Scan for the cell matching the given text and deliver its [x, y] coordinate at center. 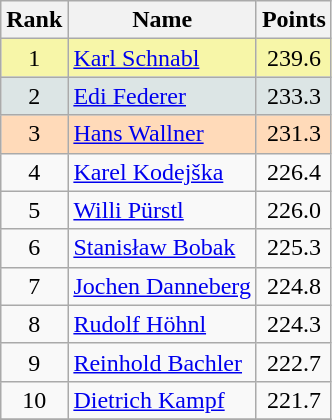
Edi Federer [162, 96]
2 [34, 96]
226.4 [294, 172]
225.3 [294, 248]
233.3 [294, 96]
8 [34, 324]
239.6 [294, 58]
Rank [34, 20]
224.8 [294, 286]
226.0 [294, 210]
Rudolf Höhnl [162, 324]
Stanisław Bobak [162, 248]
221.7 [294, 400]
Hans Wallner [162, 134]
Willi Pürstl [162, 210]
222.7 [294, 362]
6 [34, 248]
Karel Kodejška [162, 172]
4 [34, 172]
Karl Schnabl [162, 58]
9 [34, 362]
Jochen Danneberg [162, 286]
Reinhold Bachler [162, 362]
Points [294, 20]
Dietrich Kampf [162, 400]
1 [34, 58]
224.3 [294, 324]
231.3 [294, 134]
7 [34, 286]
10 [34, 400]
3 [34, 134]
Name [162, 20]
5 [34, 210]
